Find where the given text appears and provide that cell's center as [X, Y] coordinate. 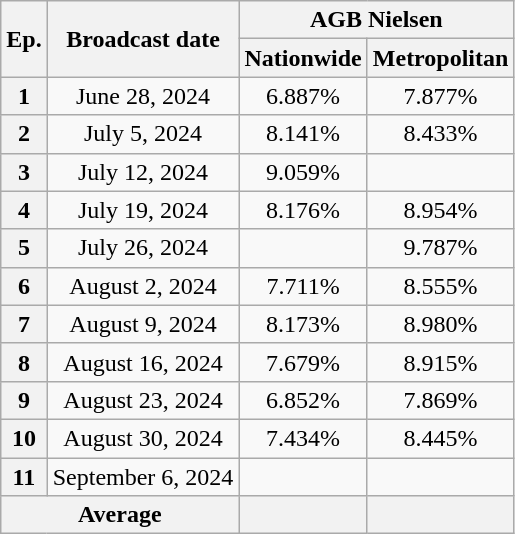
7.877% [440, 96]
1 [24, 96]
Broadcast date [143, 39]
Average [120, 515]
August 2, 2024 [143, 286]
AGB Nielsen [376, 20]
8.141% [303, 134]
8.954% [440, 210]
9.787% [440, 248]
July 26, 2024 [143, 248]
9.059% [303, 172]
8.176% [303, 210]
September 6, 2024 [143, 477]
7 [24, 324]
7.869% [440, 400]
11 [24, 477]
August 30, 2024 [143, 438]
3 [24, 172]
July 12, 2024 [143, 172]
8.980% [440, 324]
Metropolitan [440, 58]
7.711% [303, 286]
August 23, 2024 [143, 400]
4 [24, 210]
7.434% [303, 438]
8.445% [440, 438]
8.915% [440, 362]
July 19, 2024 [143, 210]
7.679% [303, 362]
10 [24, 438]
Ep. [24, 39]
August 9, 2024 [143, 324]
6 [24, 286]
6.887% [303, 96]
Nationwide [303, 58]
July 5, 2024 [143, 134]
August 16, 2024 [143, 362]
8.555% [440, 286]
8.173% [303, 324]
8.433% [440, 134]
June 28, 2024 [143, 96]
2 [24, 134]
6.852% [303, 400]
5 [24, 248]
8 [24, 362]
9 [24, 400]
